Find where the given text appears and provide that cell's center as [x, y] coordinate. 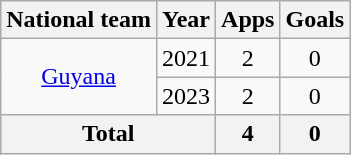
Apps [248, 20]
Total [108, 134]
4 [248, 134]
National team [79, 20]
Goals [315, 20]
2023 [186, 96]
2021 [186, 58]
Year [186, 20]
Guyana [79, 77]
